For the text-containing cell, return its midpoint in (x, y) coordinate format. 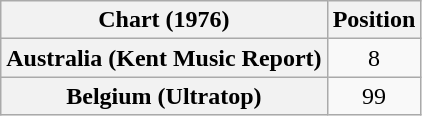
8 (374, 58)
Position (374, 20)
Belgium (Ultratop) (164, 96)
Australia (Kent Music Report) (164, 58)
99 (374, 96)
Chart (1976) (164, 20)
